Search for the cell housing the specified text and yield its (x, y) center coordinate. 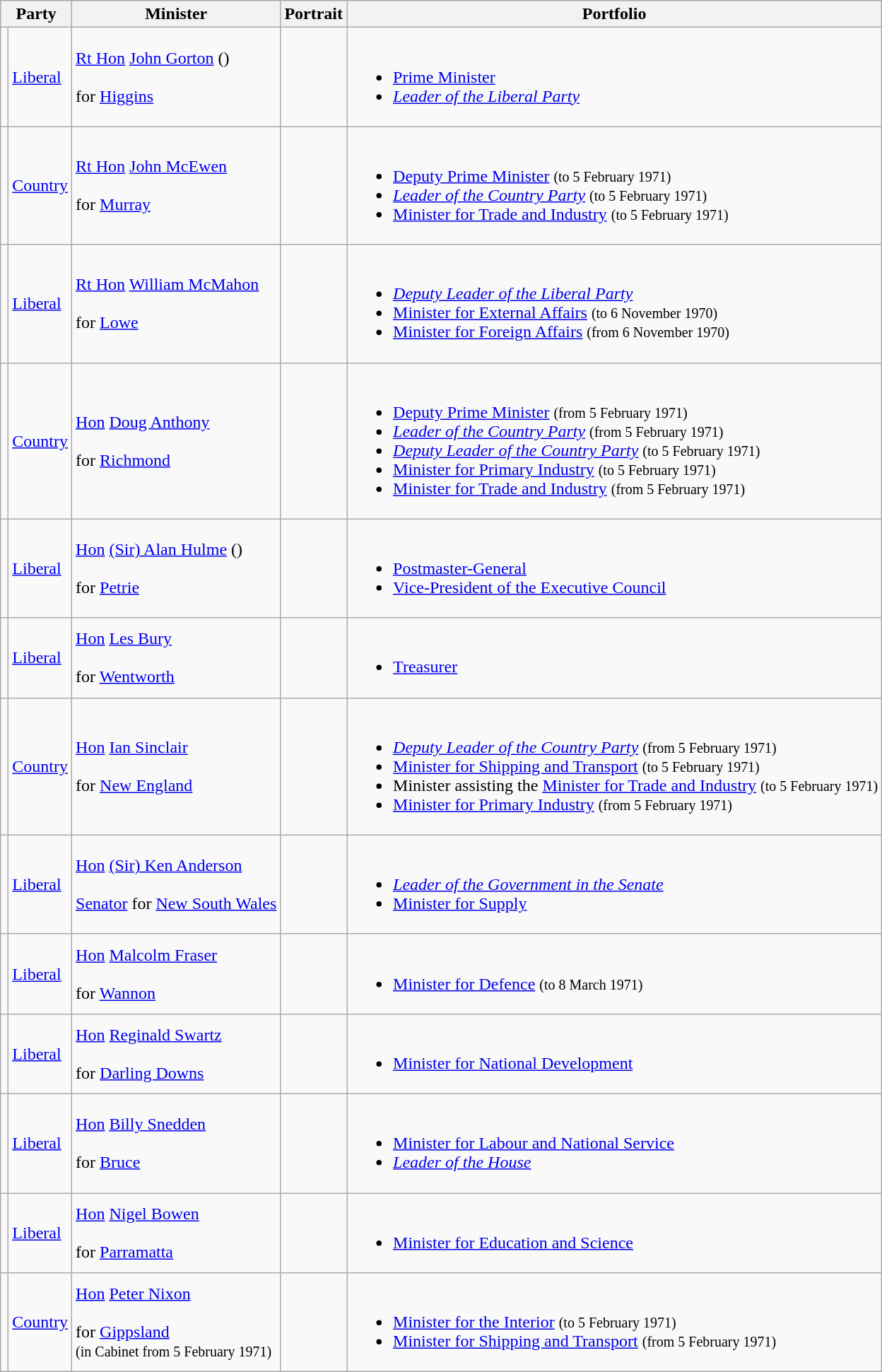
Minister for Labour and National ServiceLeader of the House (615, 1143)
Minister for Defence (to 8 March 1971) (615, 974)
Treasurer (615, 657)
Minister for the Interior (to 5 February 1971)Minister for Shipping and Transport (from 5 February 1971) (615, 1323)
Minister (177, 14)
Portrait (314, 14)
Hon Malcolm Fraser for Wannon (177, 974)
Minister for National Development (615, 1053)
Leader of the Government in the SenateMinister for Supply (615, 884)
Minister for Education and Science (615, 1233)
Deputy Prime Minister (to 5 February 1971)Leader of the Country Party (to 5 February 1971)Minister for Trade and Industry (to 5 February 1971) (615, 185)
Hon Ian Sinclair for New England (177, 766)
Deputy Leader of the Liberal PartyMinister for External Affairs (to 6 November 1970)Minister for Foreign Affairs (from 6 November 1970) (615, 304)
Hon Nigel Bowen for Parramatta (177, 1233)
Hon (Sir) Ken Anderson Senator for New South Wales (177, 884)
Prime MinisterLeader of the Liberal Party (615, 77)
Hon Les Bury for Wentworth (177, 657)
Hon Reginald Swartz for Darling Downs (177, 1053)
Hon Billy Snedden for Bruce (177, 1143)
Rt Hon William McMahon for Lowe (177, 304)
Portfolio (615, 14)
Postmaster-GeneralVice-President of the Executive Council (615, 568)
Party (37, 14)
Rt Hon John Gorton () for Higgins (177, 77)
Hon Doug Anthony for Richmond (177, 441)
Rt Hon John McEwen for Murray (177, 185)
Hon Peter Nixon for Gippsland (in Cabinet from 5 February 1971) (177, 1323)
Hon (Sir) Alan Hulme () for Petrie (177, 568)
